Provide the [x, y] coordinate of the cell's center where the given text is located.  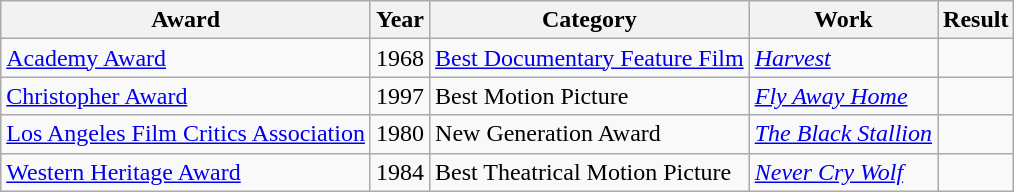
Academy Award [186, 58]
New Generation Award [590, 134]
Los Angeles Film Critics Association [186, 134]
Year [400, 20]
Never Cry Wolf [843, 172]
Fly Away Home [843, 96]
Category [590, 20]
Harvest [843, 58]
Christopher Award [186, 96]
1968 [400, 58]
Best Theatrical Motion Picture [590, 172]
Best Documentary Feature Film [590, 58]
Western Heritage Award [186, 172]
Award [186, 20]
1997 [400, 96]
1980 [400, 134]
Result [976, 20]
1984 [400, 172]
Best Motion Picture [590, 96]
The Black Stallion [843, 134]
Work [843, 20]
